Return the [X, Y] coordinate for the center point of the cell that contains the specified text.  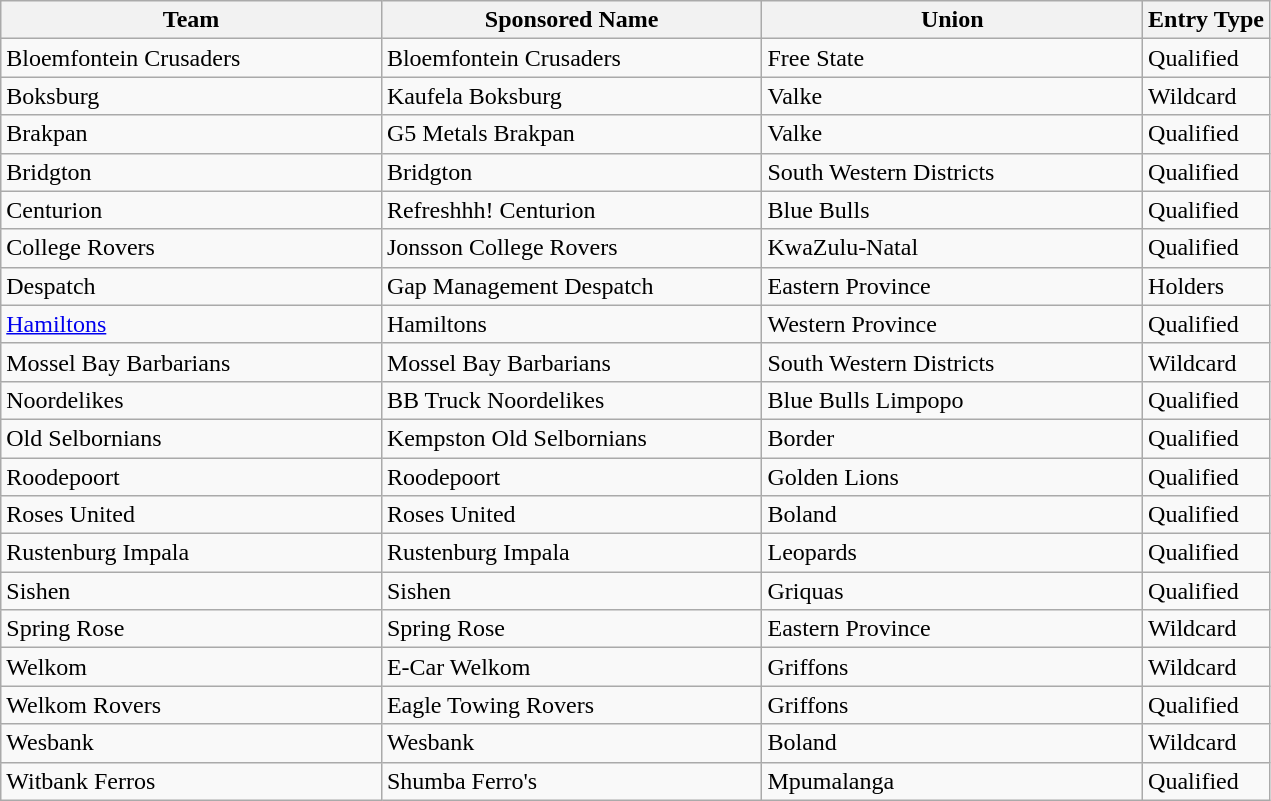
Jonsson College Rovers [572, 248]
Welkom Rovers [192, 705]
Holders [1206, 286]
Team [192, 20]
Witbank Ferros [192, 781]
E-Car Welkom [572, 667]
G5 Metals Brakpan [572, 134]
Despatch [192, 286]
Mpumalanga [952, 781]
Blue Bulls Limpopo [952, 400]
Blue Bulls [952, 210]
Western Province [952, 324]
Entry Type [1206, 20]
Eagle Towing Rovers [572, 705]
Golden Lions [952, 477]
Brakpan [192, 134]
Kaufela Boksburg [572, 96]
Boksburg [192, 96]
Shumba Ferro's [572, 781]
Griquas [952, 591]
Border [952, 438]
Union [952, 20]
Free State [952, 58]
Gap Management Despatch [572, 286]
BB Truck Noordelikes [572, 400]
Centurion [192, 210]
Welkom [192, 667]
Kempston Old Selbornians [572, 438]
Old Selbornians [192, 438]
College Rovers [192, 248]
Leopards [952, 553]
KwaZulu-Natal [952, 248]
Sponsored Name [572, 20]
Refreshhh! Centurion [572, 210]
Noordelikes [192, 400]
